Pinpoint the cell where the given text exists, returning its [x, y] midpoint coordinate. 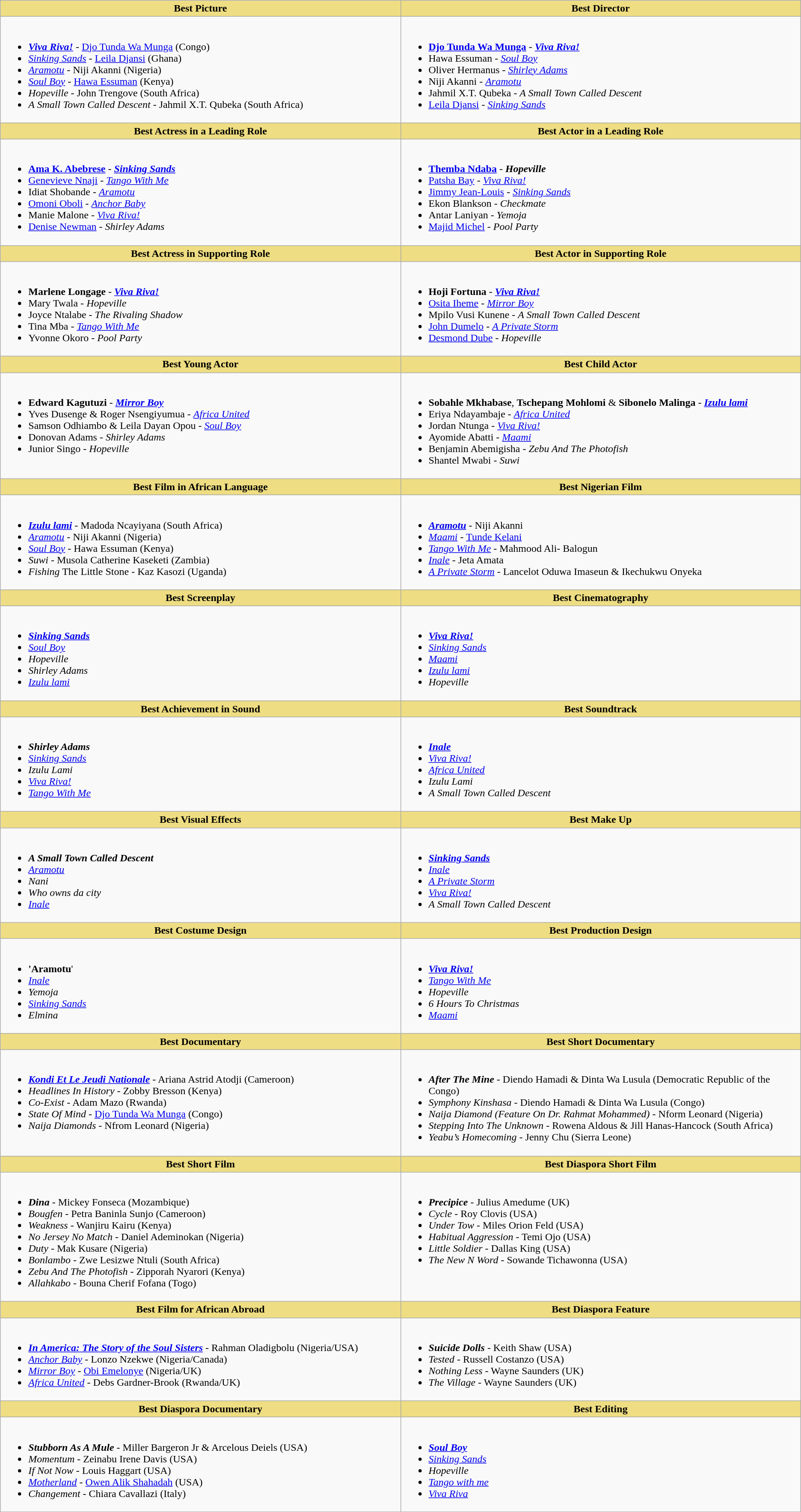
Best Short Film [200, 1164]
'Aramotu'InaleYemojaSinking SandsElmina [200, 986]
Best Soundtrack [601, 708]
Hoji Fortuna - Viva Riva!Osita Iheme - Mirror BoyMpilo Vusi Kunene - A Small Town Called DescentJohn Dumelo - A Private StormDesmond Dube - Hopeville [601, 309]
Best Actress in a Leading Role [200, 131]
InaleViva Riva!Africa UnitedIzulu LamiA Small Town Called Descent [601, 765]
Best Achievement in Sound [200, 708]
Best Actor in Supporting Role [601, 253]
Best Picture [200, 9]
Best Screenplay [200, 598]
Best Young Actor [200, 364]
Soul BoySinking SandsHopevilleTango with meViva Riva [601, 1464]
Best Actor in a Leading Role [601, 131]
Best Director [601, 9]
Sinking SandsInaleA Private StormViva Riva!A Small Town Called Descent [601, 875]
Best Diaspora Feature [601, 1310]
Best Production Design [601, 931]
Shirley AdamsSinking SandsIzulu LamiViva Riva!Tango With Me [200, 765]
A Small Town Called DescentAramotuNaniWho owns da cityInale [200, 875]
Best Diaspora Documentary [200, 1409]
Best Visual Effects [200, 820]
Suicide Dolls - Keith Shaw (USA)Tested - Russell Costanzo (USA)Nothing Less - Wayne Saunders (UK)The Village - Wayne Saunders (UK) [601, 1359]
Best Editing [601, 1409]
Best Cinematography [601, 598]
Best Diaspora Short Film [601, 1164]
Marlene Longage - Viva Riva!Mary Twala - HopevilleJoyce Ntalabe - The Rivaling ShadowTina Mba - Tango With MeYvonne Okoro - Pool Party [200, 309]
Best Make Up [601, 820]
Best Nigerian Film [601, 487]
Best Film in African Language [200, 487]
Best Child Actor [601, 364]
Best Film for African Abroad [200, 1310]
Best Documentary [200, 1042]
Sinking SandsSoul BoyHopevilleShirley AdamsIzulu lami [200, 653]
Best Actress in Supporting Role [200, 253]
Best Short Documentary [601, 1042]
Viva Riva!Sinking SandsMaamiIzulu lamiHopeville [601, 653]
Best Costume Design [200, 931]
Viva Riva!Tango With MeHopeville6 Hours To ChristmasMaami [601, 986]
